Scan for the cell matching the given text and deliver its (X, Y) coordinate at center. 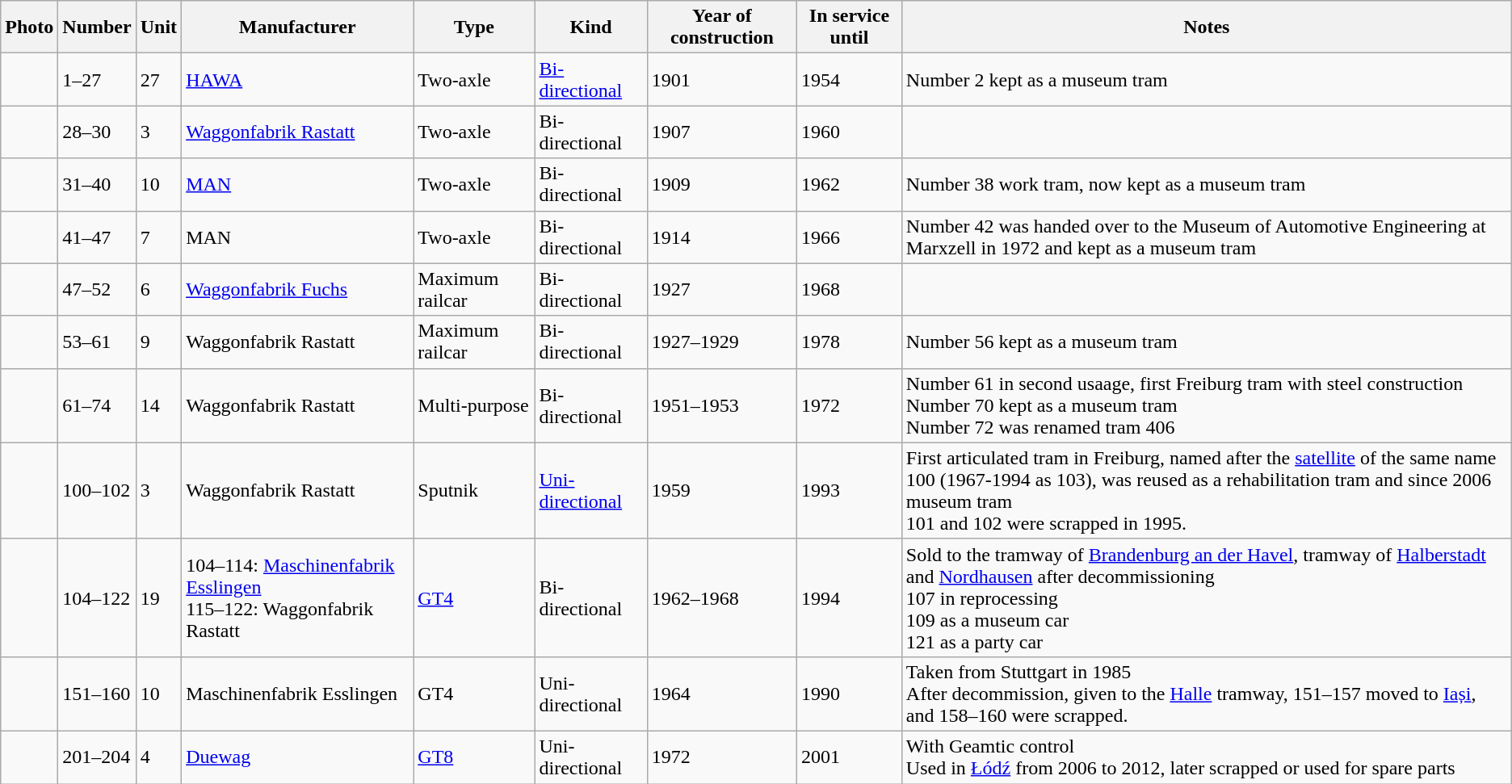
1964 (722, 694)
With Geamtic controlUsed in Łódź from 2006 to 2012, later scrapped or used for spare parts (1207, 757)
41–47 (97, 237)
53–61 (97, 342)
47–52 (97, 289)
Number 38 work tram, now kept as a museum tram (1207, 184)
Notes (1207, 27)
1962–1968 (722, 597)
6 (158, 289)
Unit (158, 27)
9 (158, 342)
31–40 (97, 184)
1959 (722, 491)
1966 (850, 237)
Year of construction (722, 27)
Sputnik (474, 491)
1914 (722, 237)
Number 2 kept as a museum tram (1207, 79)
7 (158, 237)
104–114: Maschinenfabrik Esslingen115–122: Waggonfabrik Rastatt (297, 597)
1993 (850, 491)
61–74 (97, 405)
1927 (722, 289)
28–30 (97, 132)
19 (158, 597)
1960 (850, 132)
Kind (591, 27)
Number 42 was handed over to the Museum of Automotive Engineering at Marxzell in 1972 and kept as a museum tram (1207, 237)
Manufacturer (297, 27)
1907 (722, 132)
201–204 (97, 757)
Waggonfabrik Fuchs (297, 289)
1–27 (97, 79)
1951–1953 (722, 405)
Multi-purpose (474, 405)
HAWA (297, 79)
2001 (850, 757)
Number 61 in second usaage, first Freiburg tram with steel constructionNumber 70 kept as a museum tramNumber 72 was renamed tram 406 (1207, 405)
104–122 (97, 597)
14 (158, 405)
1994 (850, 597)
100–102 (97, 491)
1901 (722, 79)
1990 (850, 694)
Duewag (297, 757)
1978 (850, 342)
In service until (850, 27)
Type (474, 27)
Number 56 kept as a museum tram (1207, 342)
Number (97, 27)
Photo (29, 27)
1909 (722, 184)
GT8 (474, 757)
1927–1929 (722, 342)
1954 (850, 79)
151–160 (97, 694)
Maschinenfabrik Esslingen (297, 694)
1968 (850, 289)
1962 (850, 184)
4 (158, 757)
Taken from Stuttgart in 1985After decommission, given to the Halle tramway, 151–157 moved to Iași, and 158–160 were scrapped. (1207, 694)
27 (158, 79)
